Scan for the cell matching the given text and deliver its [x, y] coordinate at center. 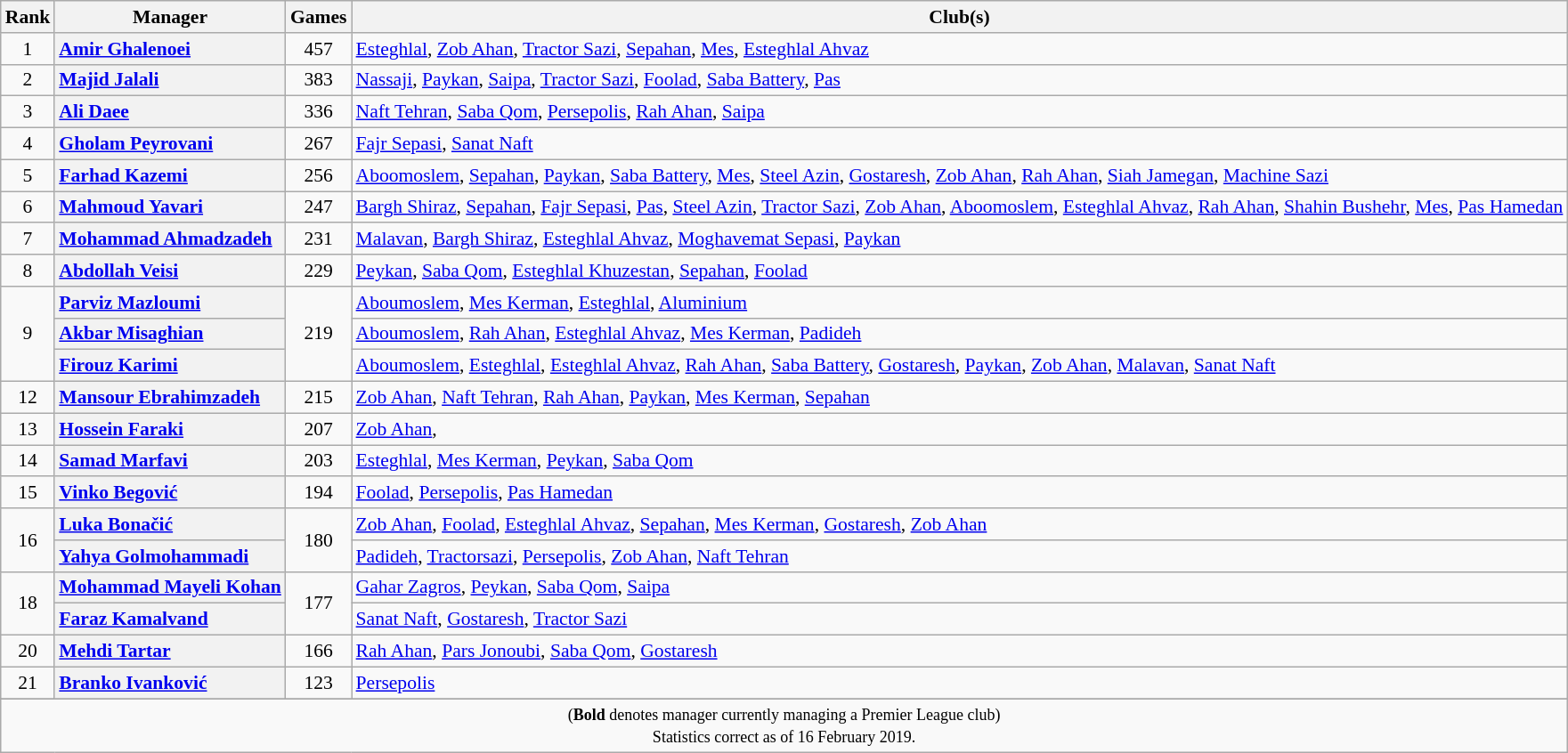
5 [28, 175]
6 [28, 207]
Zob Ahan, Naft Tehran, Rah Ahan, Paykan, Mes Kerman, Sepahan [960, 398]
Manager [170, 17]
18 [28, 603]
Branko Ivanković [170, 683]
215 [319, 398]
Luka Bonačić [170, 524]
Parviz Mazloumi [170, 303]
Mohammad Mayeli Kohan [170, 587]
Esteghlal, Zob Ahan, Tractor Sazi, Sepahan, Mes, Esteghlal Ahvaz [960, 49]
Hossein Faraki [170, 429]
9 [28, 335]
231 [319, 239]
166 [319, 652]
247 [319, 207]
Yahya Golmohammadi [170, 556]
267 [319, 144]
Vinko Begović [170, 493]
457 [319, 49]
Mahmoud Yavari [170, 207]
Zob Ahan, [960, 429]
336 [319, 112]
177 [319, 603]
Gahar Zagros, Peykan, Saba Qom, Saipa [960, 587]
203 [319, 461]
Majid Jalali [170, 80]
Sanat Naft, Gostaresh, Tractor Sazi [960, 619]
Gholam Peyrovani [170, 144]
Zob Ahan, Foolad, Esteghlal Ahvaz, Sepahan, Mes Kerman, Gostaresh, Zob Ahan [960, 524]
Farhad Kazemi [170, 175]
Naft Tehran, Saba Qom, Persepolis, Rah Ahan, Saipa [960, 112]
Mehdi Tartar [170, 652]
8 [28, 271]
Firouz Karimi [170, 366]
Mohammad Ahmadzadeh [170, 239]
194 [319, 493]
1 [28, 49]
Club(s) [960, 17]
Malavan, Bargh Shiraz, Esteghlal Ahvaz, Moghavemat Sepasi, Paykan [960, 239]
Mansour Ebrahimzadeh [170, 398]
Rah Ahan, Pars Jonoubi, Saba Qom, Gostaresh [960, 652]
219 [319, 335]
207 [319, 429]
Amir Ghalenoei [170, 49]
7 [28, 239]
14 [28, 461]
Peykan, Saba Qom, Esteghlal Khuzestan, Sepahan, Foolad [960, 271]
3 [28, 112]
Persepolis [960, 683]
(Bold denotes manager currently managing a Premier League club)Statistics correct as of 16 February 2019. [784, 726]
180 [319, 539]
13 [28, 429]
383 [319, 80]
Faraz Kamalvand [170, 619]
Bargh Shiraz, Sepahan, Fajr Sepasi, Pas, Steel Azin, Tractor Sazi, Zob Ahan, Aboomoslem, Esteghlal Ahvaz, Rah Ahan, Shahin Bushehr, Mes, Pas Hamedan [960, 207]
16 [28, 539]
Abdollah Veisi [170, 271]
20 [28, 652]
21 [28, 683]
123 [319, 683]
Akbar Misaghian [170, 334]
Aboumoslem, Esteghlal, Esteghlal Ahvaz, Rah Ahan, Saba Battery, Gostaresh, Paykan, Zob Ahan, Malavan, Sanat Naft [960, 366]
229 [319, 271]
Esteghlal, Mes Kerman, Peykan, Saba Qom [960, 461]
Fajr Sepasi, Sanat Naft [960, 144]
Padideh, Tractorsazi, Persepolis, Zob Ahan, Naft Tehran [960, 556]
Ali Daee [170, 112]
256 [319, 175]
15 [28, 493]
Aboumoslem, Rah Ahan, Esteghlal Ahvaz, Mes Kerman, Padideh [960, 334]
Aboomoslem, Sepahan, Paykan, Saba Battery, Mes, Steel Azin, Gostaresh, Zob Ahan, Rah Ahan, Siah Jamegan, Machine Sazi [960, 175]
12 [28, 398]
Foolad, Persepolis, Pas Hamedan [960, 493]
Aboumoslem, Mes Kerman, Esteghlal, Aluminium [960, 303]
Samad Marfavi [170, 461]
Nassaji, Paykan, Saipa, Tractor Sazi, Foolad, Saba Battery, Pas [960, 80]
Games [319, 17]
4 [28, 144]
2 [28, 80]
Rank [28, 17]
